Output the [x, y] coordinate of the center of the cell containing the given text.  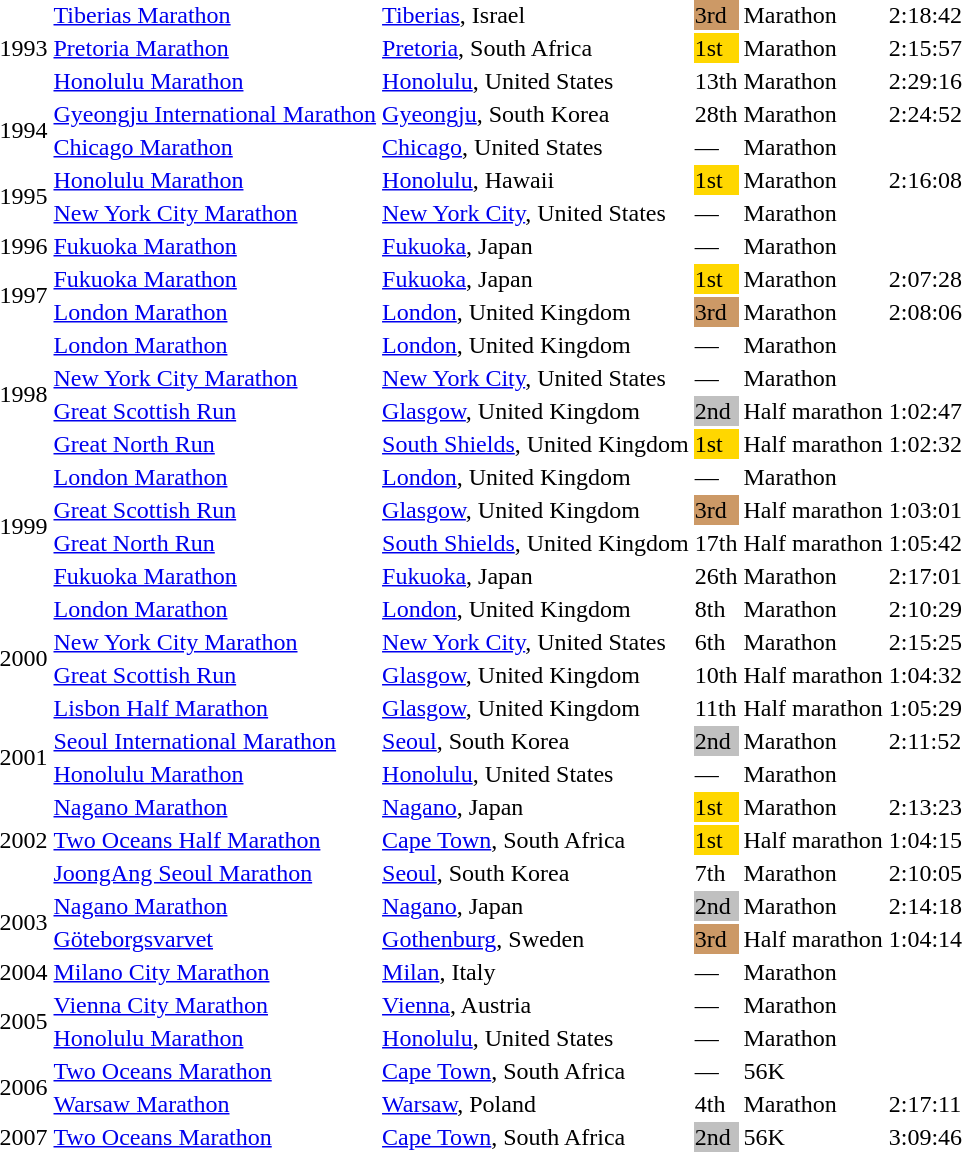
Honolulu, Hawaii [536, 180]
Two Oceans Half Marathon [215, 840]
Seoul International Marathon [215, 741]
Gyeongju, South Korea [536, 114]
Göteborgsvarvet [215, 939]
28th [716, 114]
26th [716, 576]
6th [716, 642]
11th [716, 708]
17th [716, 543]
Vienna, Austria [536, 1005]
Warsaw, Poland [536, 1104]
10th [716, 675]
JoongAng Seoul Marathon [215, 873]
Milano City Marathon [215, 972]
Milan, Italy [536, 972]
Chicago Marathon [215, 147]
Lisbon Half Marathon [215, 708]
Vienna City Marathon [215, 1005]
7th [716, 873]
4th [716, 1104]
Pretoria, South Africa [536, 48]
Pretoria Marathon [215, 48]
13th [716, 81]
Tiberias, Israel [536, 15]
Warsaw Marathon [215, 1104]
Tiberias Marathon [215, 15]
Gyeongju International Marathon [215, 114]
Chicago, United States [536, 147]
Gothenburg, Sweden [536, 939]
8th [716, 609]
